Scan for the cell matching the given text and deliver its [x, y] coordinate at center. 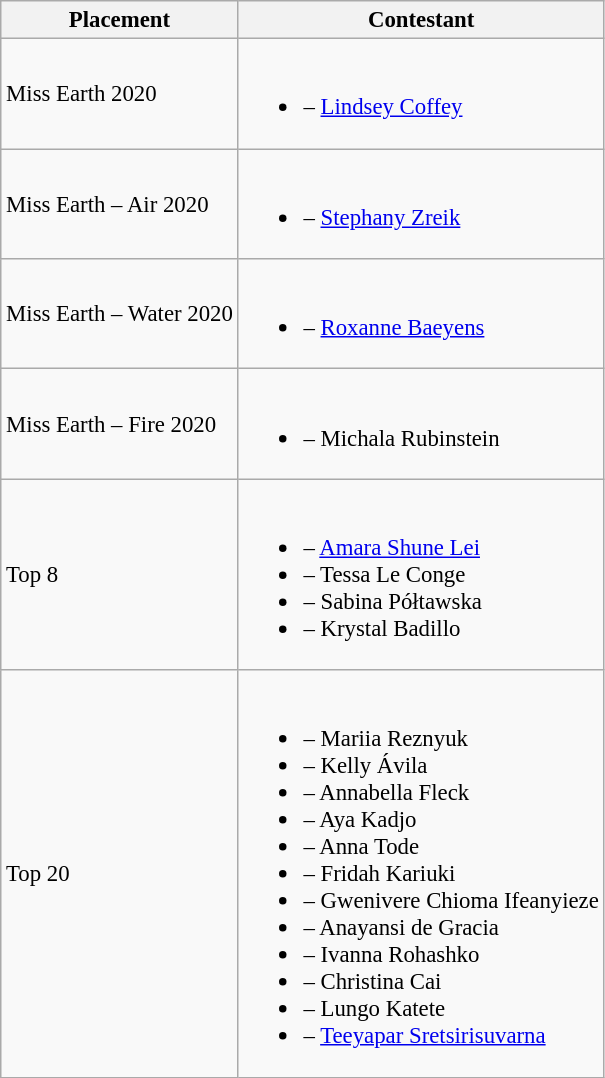
– Michala Rubinstein [421, 424]
Contestant [421, 20]
Top 8 [120, 574]
Top 20 [120, 874]
Placement [120, 20]
Miss Earth 2020 [120, 94]
Miss Earth – Fire 2020 [120, 424]
– Stephany Zreik [421, 204]
– Roxanne Baeyens [421, 314]
Miss Earth – Air 2020 [120, 204]
Miss Earth – Water 2020 [120, 314]
– Amara Shune Lei – Tessa Le Conge – Sabina Półtawska – Krystal Badillo [421, 574]
– Lindsey Coffey [421, 94]
